Provide the (x, y) coordinate of the cell's center where the given text is located.  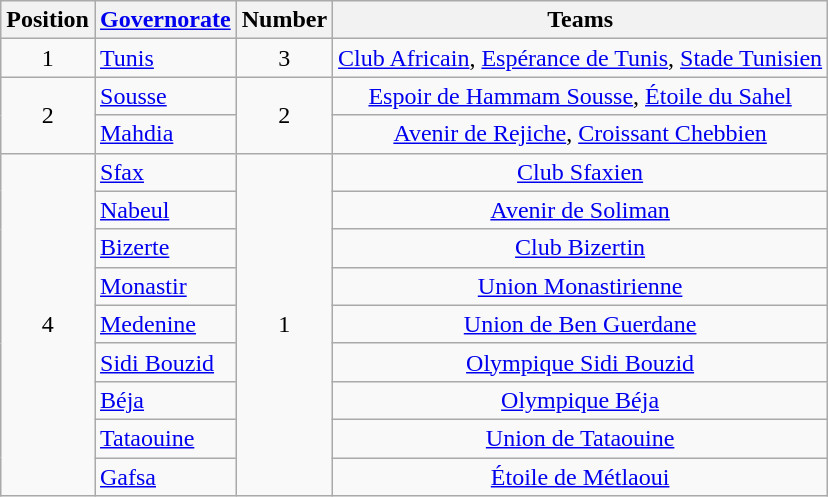
Tunis (165, 58)
Number (284, 20)
Monastir (165, 286)
Club Sfaxien (580, 172)
Sidi Bouzid (165, 362)
Gafsa (165, 477)
4 (48, 324)
Sousse (165, 96)
Tataouine (165, 438)
Étoile de Métlaoui (580, 477)
Nabeul (165, 210)
Union de Ben Guerdane (580, 324)
Teams (580, 20)
Position (48, 20)
3 (284, 58)
Governorate (165, 20)
Béja (165, 400)
Bizerte (165, 248)
Mahdia (165, 134)
Avenir de Rejiche, Croissant Chebbien (580, 134)
Espoir de Hammam Sousse, Étoile du Sahel (580, 96)
Union Monastirienne (580, 286)
Olympique Béja (580, 400)
Olympique Sidi Bouzid (580, 362)
Medenine (165, 324)
Avenir de Soliman (580, 210)
Sfax (165, 172)
Union de Tataouine (580, 438)
Club Bizertin (580, 248)
Club Africain, Espérance de Tunis, Stade Tunisien (580, 58)
